Find where the given text appears and provide that cell's center as (x, y) coordinate. 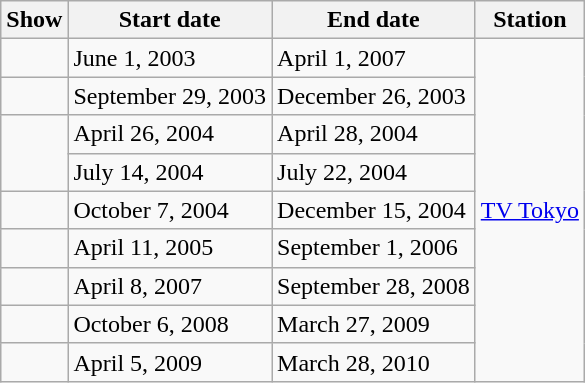
End date (374, 20)
December 15, 2004 (374, 210)
April 8, 2007 (170, 286)
September 29, 2003 (170, 96)
July 22, 2004 (374, 172)
March 28, 2010 (374, 362)
April 28, 2004 (374, 134)
TV Tokyo (530, 210)
Show (34, 20)
April 1, 2007 (374, 58)
October 6, 2008 (170, 324)
June 1, 2003 (170, 58)
July 14, 2004 (170, 172)
December 26, 2003 (374, 96)
April 11, 2005 (170, 248)
April 26, 2004 (170, 134)
September 28, 2008 (374, 286)
March 27, 2009 (374, 324)
Start date (170, 20)
April 5, 2009 (170, 362)
Station (530, 20)
October 7, 2004 (170, 210)
September 1, 2006 (374, 248)
